Return the [x, y] coordinate for the center point of the cell that contains the specified text.  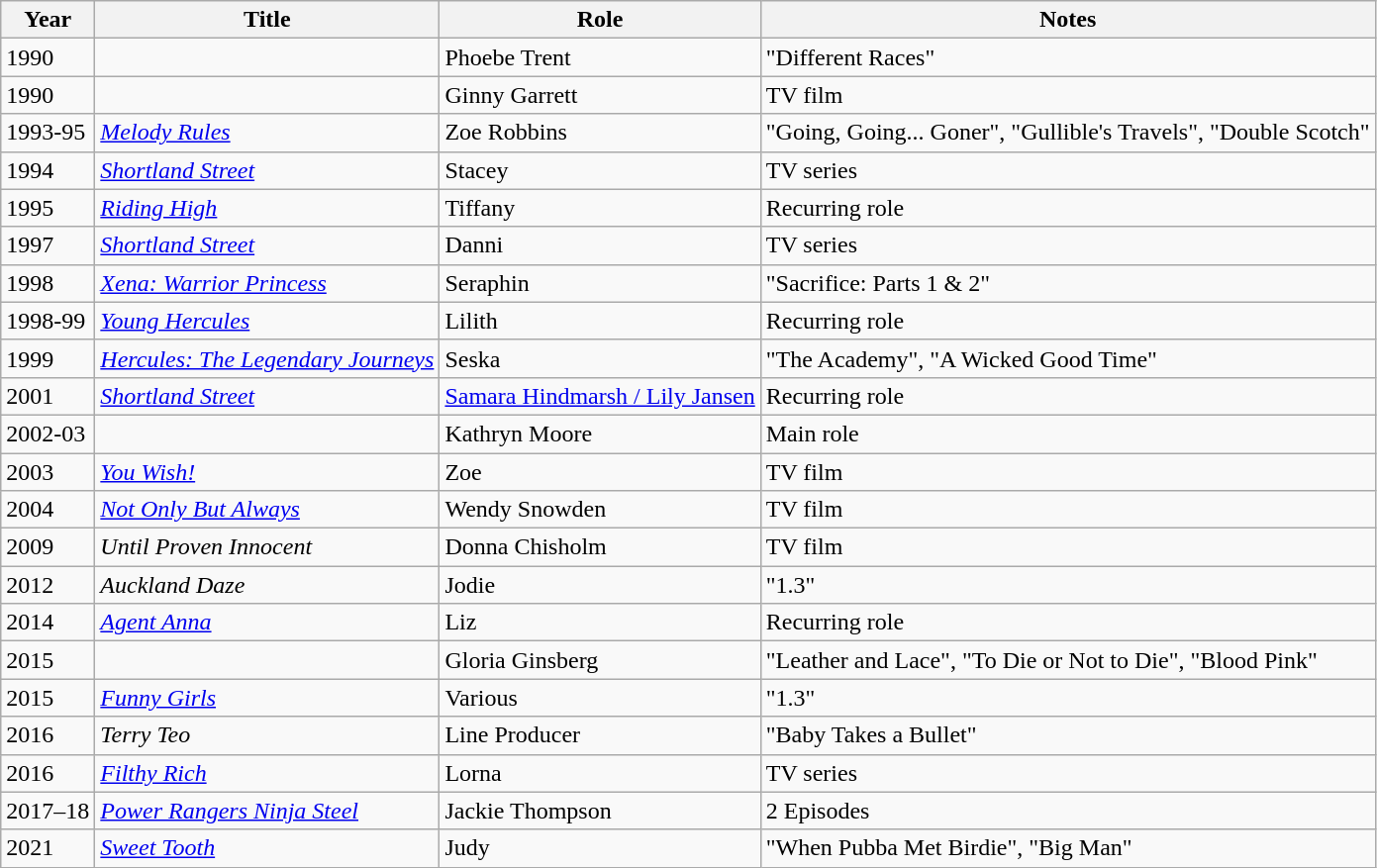
1997 [48, 245]
Wendy Snowden [600, 510]
Judy [600, 848]
"Leather and Lace", "To Die or Not to Die", "Blood Pink" [1067, 660]
Jackie Thompson [600, 811]
"Baby Takes a Bullet" [1067, 735]
"When Pubba Met Birdie", "Big Man" [1067, 848]
2004 [48, 510]
2012 [48, 585]
Liz [600, 623]
2017–18 [48, 811]
Donna Chisholm [600, 547]
Lorna [600, 773]
Notes [1067, 20]
Main role [1067, 434]
Various [600, 698]
Tiffany [600, 208]
Kathryn Moore [600, 434]
Line Producer [600, 735]
"Different Races" [1067, 57]
1993-95 [48, 133]
Young Hercules [267, 321]
Samara Hindmarsh / Lily Jansen [600, 396]
Zoe Robbins [600, 133]
Jodie [600, 585]
Until Proven Innocent [267, 547]
Melody Rules [267, 133]
Gloria Ginsberg [600, 660]
Not Only But Always [267, 510]
2001 [48, 396]
You Wish! [267, 472]
Year [48, 20]
"The Academy", "A Wicked Good Time" [1067, 358]
Lilith [600, 321]
Terry Teo [267, 735]
Seraphin [600, 283]
2009 [48, 547]
1994 [48, 170]
Danni [600, 245]
Zoe [600, 472]
1995 [48, 208]
2003 [48, 472]
Sweet Tooth [267, 848]
Filthy Rich [267, 773]
1998 [48, 283]
Xena: Warrior Princess [267, 283]
Phoebe Trent [600, 57]
Role [600, 20]
Power Rangers Ninja Steel [267, 811]
Seska [600, 358]
Auckland Daze [267, 585]
2002-03 [48, 434]
"Sacrifice: Parts 1 & 2" [1067, 283]
1998-99 [48, 321]
2021 [48, 848]
Ginny Garrett [600, 95]
Funny Girls [267, 698]
Riding High [267, 208]
2 Episodes [1067, 811]
Stacey [600, 170]
Hercules: The Legendary Journeys [267, 358]
Title [267, 20]
Agent Anna [267, 623]
"Going, Going... Goner", "Gullible's Travels", "Double Scotch" [1067, 133]
1999 [48, 358]
2014 [48, 623]
